Return (x, y) of the center of cell containing provided text 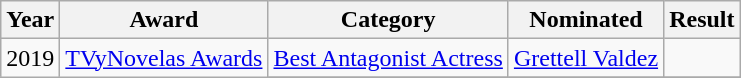
Year (30, 20)
TVyNovelas Awards (164, 58)
Category (388, 20)
Nominated (586, 20)
Result (702, 20)
Grettell Valdez (586, 58)
Best Antagonist Actress (388, 58)
2019 (30, 58)
Award (164, 20)
